Determine the (X, Y) coordinate at the center of the cell enclosing the given text.  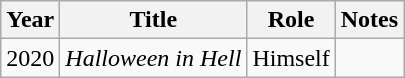
Notes (369, 20)
Title (154, 20)
Halloween in Hell (154, 58)
Role (291, 20)
2020 (30, 58)
Himself (291, 58)
Year (30, 20)
